Scan for the cell matching the given text and deliver its [x, y] coordinate at center. 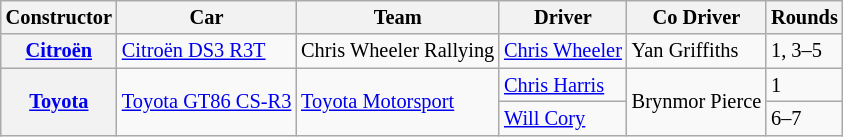
Brynmor Pierce [696, 102]
Citroën DS3 R3T [206, 51]
Car [206, 17]
Chris Wheeler Rallying [398, 51]
Toyota [59, 102]
Chris Wheeler [563, 51]
Toyota Motorsport [398, 102]
1, 3–5 [804, 51]
Toyota GT86 CS-R3 [206, 102]
Yan Griffiths [696, 51]
Team [398, 17]
Driver [563, 17]
1 [804, 85]
Rounds [804, 17]
Will Cory [563, 118]
Co Driver [696, 17]
Chris Harris [563, 85]
Constructor [59, 17]
6–7 [804, 118]
Citroën [59, 51]
